Search for the cell housing the specified text and yield its (x, y) center coordinate. 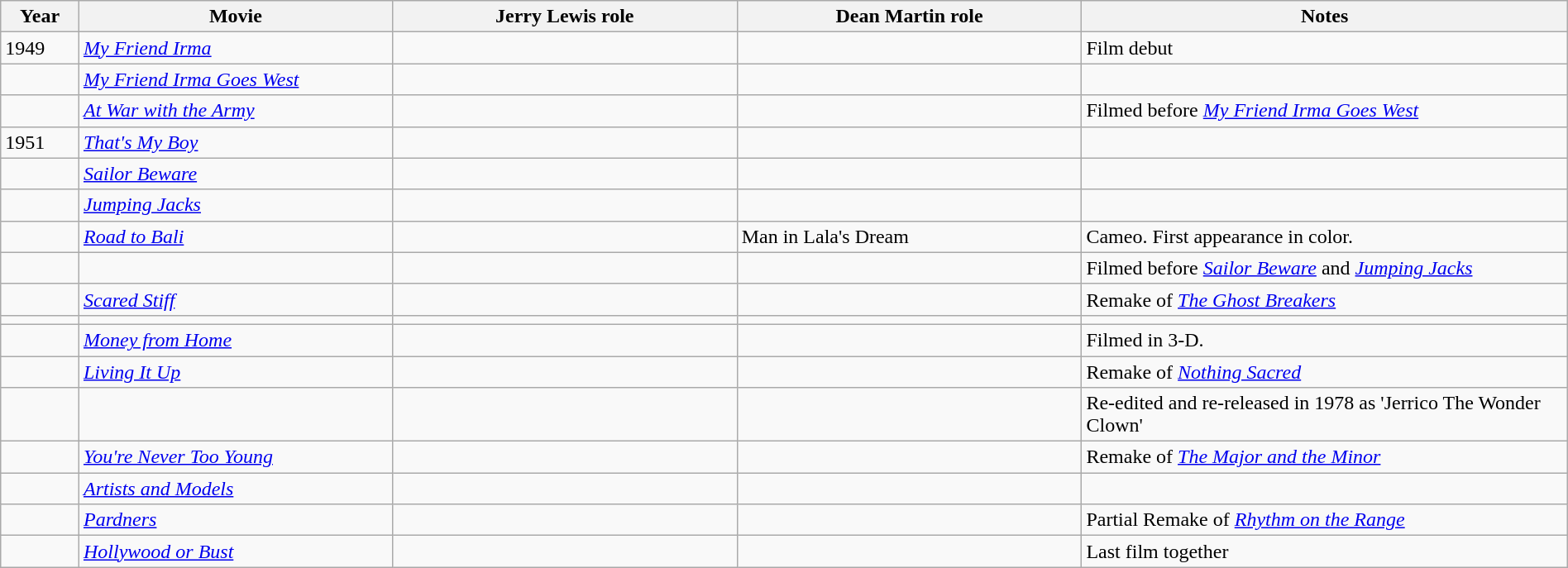
Year (40, 17)
Cameo. First appearance in color. (1325, 236)
Filmed in 3-D. (1325, 340)
Movie (235, 17)
Filmed before Sailor Beware and Jumping Jacks (1325, 268)
Jumping Jacks (235, 205)
Last film together (1325, 551)
My Friend Irma (235, 48)
Artists and Models (235, 489)
Money from Home (235, 340)
Re-edited and re-released in 1978 as 'Jerrico The Wonder Clown' (1325, 415)
Pardners (235, 520)
Notes (1325, 17)
Sailor Beware (235, 174)
1949 (40, 48)
Road to Bali (235, 236)
Dean Martin role (910, 17)
Film debut (1325, 48)
Man in Lala's Dream (910, 236)
Filmed before My Friend Irma Goes West (1325, 111)
Remake of Nothing Sacred (1325, 371)
That's My Boy (235, 142)
At War with the Army (235, 111)
Jerry Lewis role (564, 17)
Living It Up (235, 371)
Partial Remake of Rhythm on the Range (1325, 520)
1951 (40, 142)
Remake of The Ghost Breakers (1325, 299)
You're Never Too Young (235, 457)
Scared Stiff (235, 299)
My Friend Irma Goes West (235, 79)
Hollywood or Bust (235, 551)
Remake of The Major and the Minor (1325, 457)
